Output the (X, Y) coordinate of the center of the cell containing the given text.  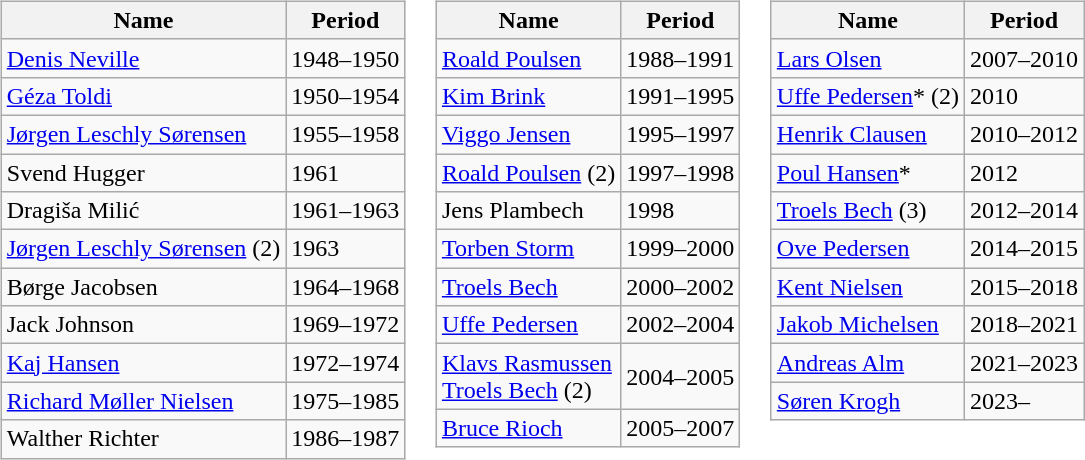
2007–2010 (1024, 58)
2010 (1024, 96)
Jørgen Leschly Sørensen (144, 134)
Torben Storm (528, 249)
2012–2014 (1024, 211)
1963 (346, 249)
1975–1985 (346, 401)
1969–1972 (346, 325)
1986–1987 (346, 439)
2005–2007 (680, 428)
Jens Plambech (528, 211)
2002–2004 (680, 325)
2018–2021 (1024, 325)
Børge Jacobsen (144, 287)
1995–1997 (680, 134)
Troels Bech (3) (868, 211)
Denis Neville (144, 58)
Ove Pedersen (868, 249)
1961 (346, 173)
1972–1974 (346, 363)
Svend Hugger (144, 173)
Uffe Pedersen* (2) (868, 96)
Jørgen Leschly Sørensen (2) (144, 249)
Roald Poulsen (2) (528, 173)
Søren Krogh (868, 401)
Klavs Rasmussen Troels Bech (2) (528, 376)
Troels Bech (528, 287)
Poul Hansen* (868, 173)
Jakob Michelsen (868, 325)
1964–1968 (346, 287)
2023– (1024, 401)
1955–1958 (346, 134)
Andreas Alm (868, 363)
2004–2005 (680, 376)
Bruce Rioch (528, 428)
Kim Brink (528, 96)
Viggo Jensen (528, 134)
1999–2000 (680, 249)
2000–2002 (680, 287)
Lars Olsen (868, 58)
1948–1950 (346, 58)
Jack Johnson (144, 325)
2010–2012 (1024, 134)
Richard Møller Nielsen (144, 401)
Henrik Clausen (868, 134)
Géza Toldi (144, 96)
2021–2023 (1024, 363)
1998 (680, 211)
1988–1991 (680, 58)
Roald Poulsen (528, 58)
Kaj Hansen (144, 363)
2015–2018 (1024, 287)
2012 (1024, 173)
1950–1954 (346, 96)
Walther Richter (144, 439)
Kent Nielsen (868, 287)
Uffe Pedersen (528, 325)
1997–1998 (680, 173)
Dragiša Milić (144, 211)
1961–1963 (346, 211)
2014–2015 (1024, 249)
1991–1995 (680, 96)
